Search for the cell housing the specified text and yield its [x, y] center coordinate. 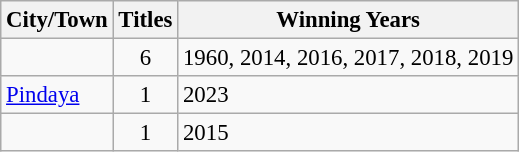
1960, 2014, 2016, 2017, 2018, 2019 [348, 58]
City/Town [57, 20]
Titles [146, 20]
2015 [348, 133]
Pindaya [57, 95]
2023 [348, 95]
Winning Years [348, 20]
6 [146, 58]
